Identify which cell holds the provided text, then report its (X, Y) central coordinate. 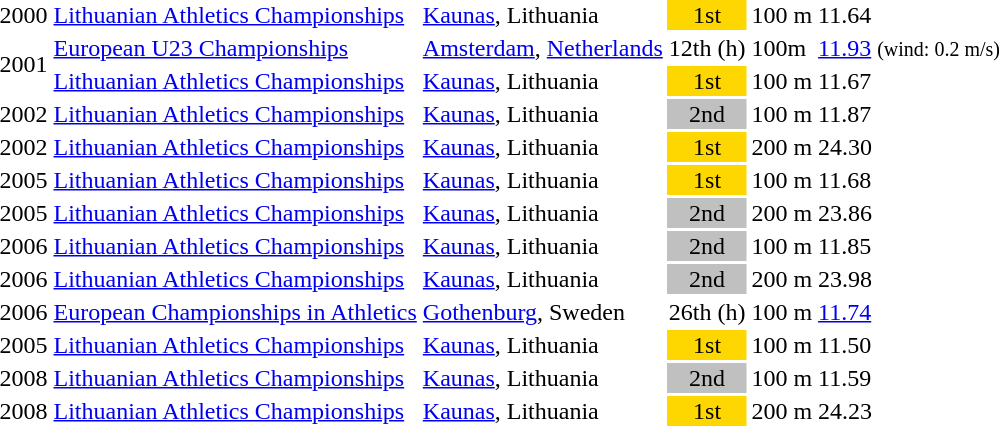
Amsterdam, Netherlands (542, 48)
European U23 Championships (235, 48)
12th (h) (707, 48)
Gothenburg, Sweden (542, 312)
100m (782, 48)
26th (h) (707, 312)
European Championships in Athletics (235, 312)
